Find where the given text appears and provide that cell's center as [x, y] coordinate. 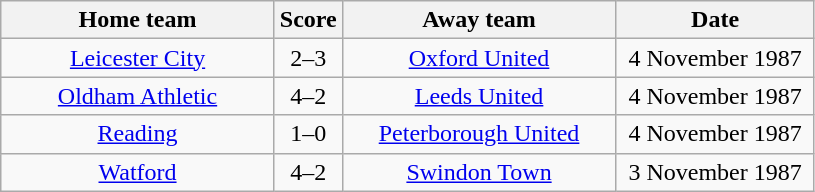
Home team [138, 20]
Watford [138, 172]
Swindon Town [479, 172]
Away team [479, 20]
Oxford United [479, 58]
Oldham Athletic [138, 96]
Reading [138, 134]
2–3 [308, 58]
Leicester City [138, 58]
1–0 [308, 134]
Peterborough United [479, 134]
Score [308, 20]
Leeds United [479, 96]
3 November 1987 [716, 172]
Date [716, 20]
